From the cell containing the given text, extract its center point as (X, Y) coordinate. 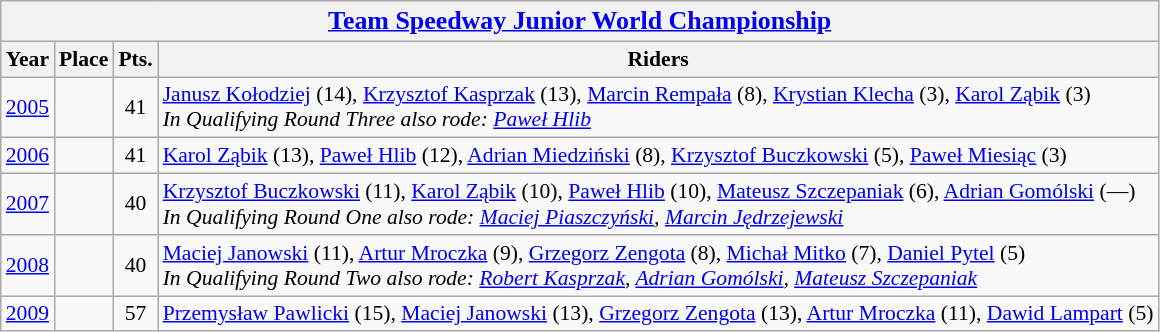
Place (84, 59)
Year (28, 59)
Team Speedway Junior World Championship (580, 21)
Karol Ząbik (13), Paweł Hlib (12), Adrian Miedziński (8), Krzysztof Buczkowski (5), Paweł Miesiąc (3) (658, 156)
2006 (28, 156)
Riders (658, 59)
Pts. (135, 59)
57 (135, 314)
2009 (28, 314)
2008 (28, 266)
2007 (28, 204)
2005 (28, 108)
Przemysław Pawlicki (15), Maciej Janowski (13), Grzegorz Zengota (13), Artur Mroczka (11), Dawid Lampart (5) (658, 314)
